Determine the (x, y) coordinate at the center of the cell enclosing the given text.  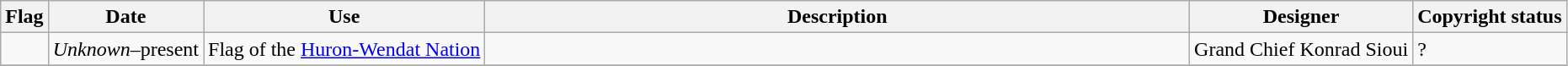
Flag of the Huron-Wendat Nation (344, 49)
Copyright status (1490, 17)
Flag (24, 17)
Date (125, 17)
? (1490, 49)
Designer (1302, 17)
Use (344, 17)
Description (837, 17)
Unknown–present (125, 49)
Grand Chief Konrad Sioui (1302, 49)
